Locate the cell with the specified text and output its [X, Y] center coordinate. 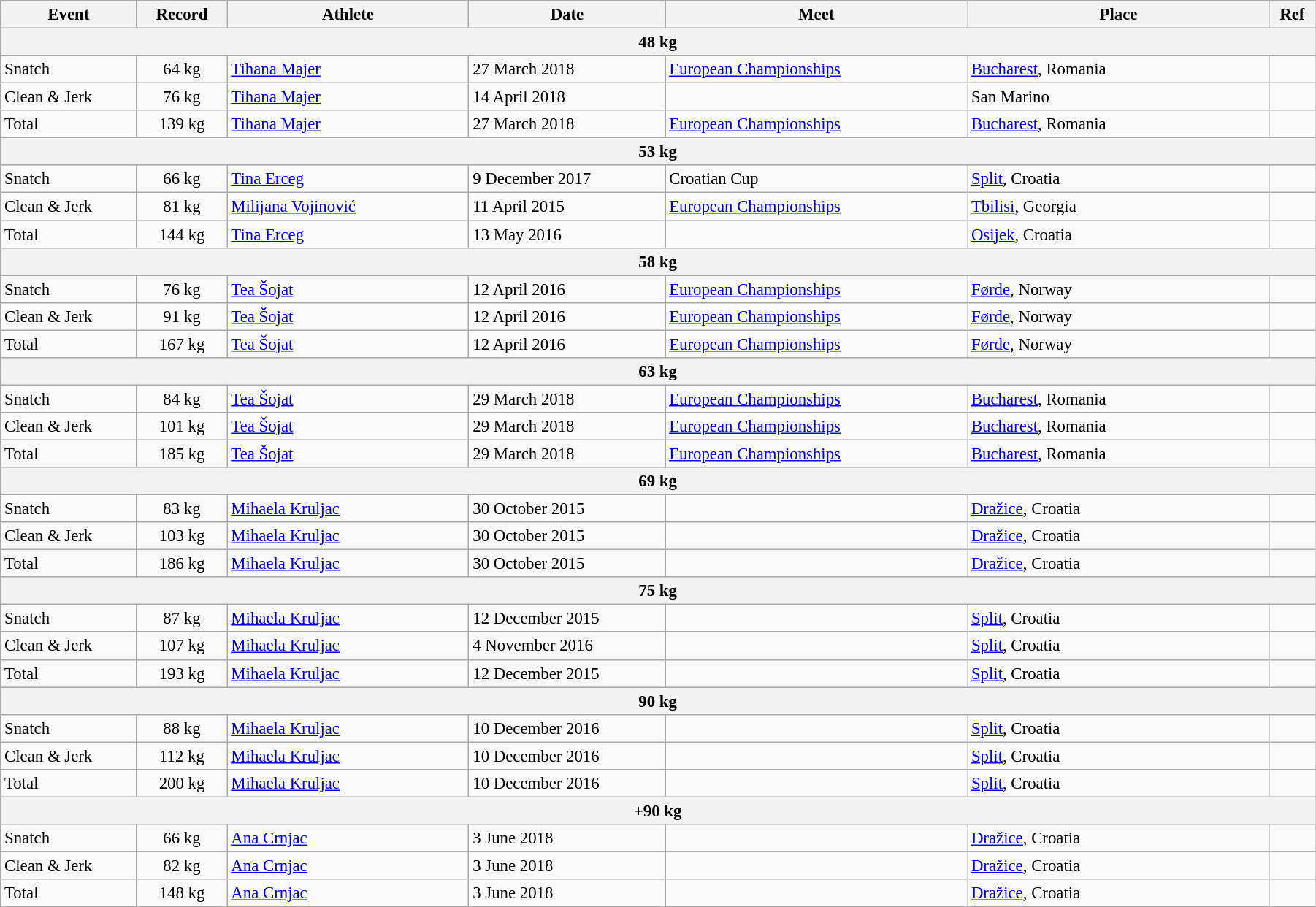
63 kg [658, 372]
139 kg [182, 124]
53 kg [658, 152]
185 kg [182, 453]
186 kg [182, 564]
193 kg [182, 673]
Meet [816, 15]
103 kg [182, 536]
112 kg [182, 756]
San Marino [1119, 97]
75 kg [658, 591]
Record [182, 15]
13 May 2016 [567, 234]
Osijek, Croatia [1119, 234]
87 kg [182, 619]
11 April 2015 [567, 207]
81 kg [182, 207]
Ref [1292, 15]
101 kg [182, 426]
69 kg [658, 481]
Milijana Vojinović [348, 207]
Tbilisi, Georgia [1119, 207]
Event [69, 15]
Croatian Cup [816, 179]
Athlete [348, 15]
Date [567, 15]
88 kg [182, 728]
64 kg [182, 69]
91 kg [182, 316]
90 kg [658, 701]
+90 kg [658, 811]
58 kg [658, 261]
4 November 2016 [567, 646]
84 kg [182, 399]
107 kg [182, 646]
82 kg [182, 865]
Place [1119, 15]
14 April 2018 [567, 97]
9 December 2017 [567, 179]
167 kg [182, 344]
83 kg [182, 509]
144 kg [182, 234]
200 kg [182, 784]
148 kg [182, 893]
48 kg [658, 42]
